Scan for the cell matching the given text and deliver its [X, Y] coordinate at center. 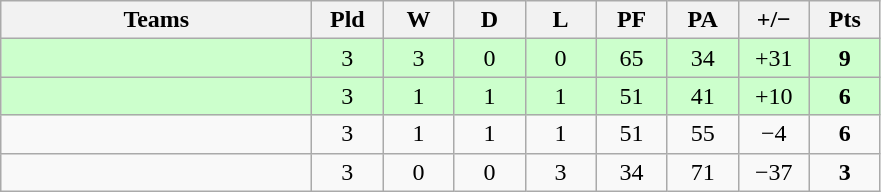
L [560, 20]
71 [702, 172]
Pld [348, 20]
PA [702, 20]
W [418, 20]
PF [632, 20]
+10 [774, 96]
55 [702, 134]
D [490, 20]
−4 [774, 134]
41 [702, 96]
9 [844, 58]
Pts [844, 20]
−37 [774, 172]
65 [632, 58]
+/− [774, 20]
Teams [156, 20]
+31 [774, 58]
